Extract the (X, Y) coordinate from the center of the cell holding the provided text.  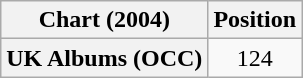
UK Albums (OCC) (104, 58)
Position (255, 20)
Chart (2004) (104, 20)
124 (255, 58)
